Capture the cell that displays the provided text and extract its [X, Y] central coordinate. 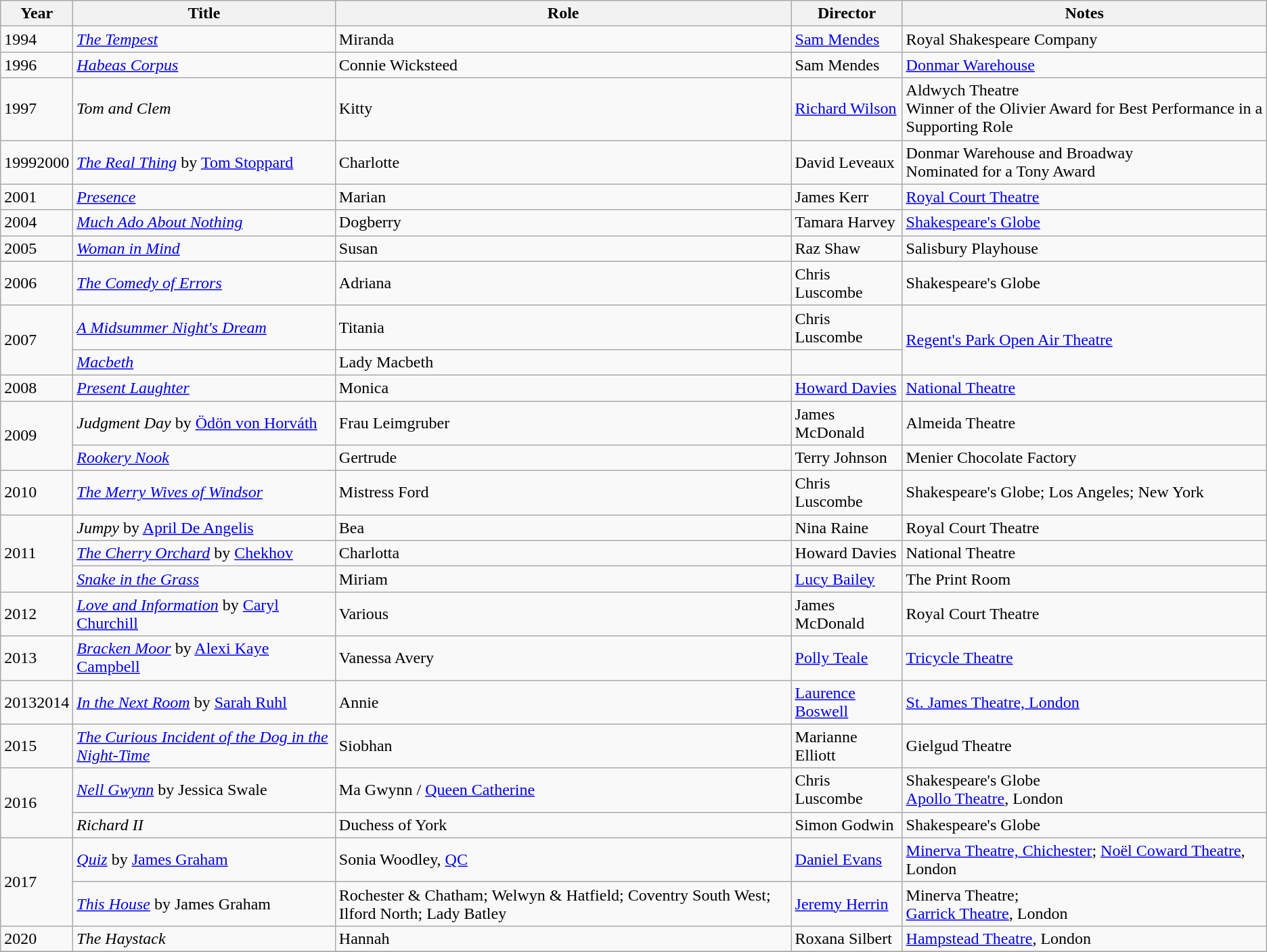
Love and Information by Caryl Churchill [204, 614]
Role [563, 14]
Salisbury Playhouse [1084, 248]
20132014 [37, 702]
1996 [37, 65]
Simon Godwin [847, 825]
James Kerr [847, 197]
Mistress Ford [563, 493]
Year [37, 14]
2011 [37, 553]
Lucy Bailey [847, 579]
Nell Gwynn by Jessica Swale [204, 790]
The Print Room [1084, 579]
In the Next Room by Sarah Ruhl [204, 702]
Siobhan [563, 746]
Charlotte [563, 162]
Present Laughter [204, 388]
Monica [563, 388]
The Haystack [204, 938]
Annie [563, 702]
Titania [563, 327]
The Real Thing by Tom Stoppard [204, 162]
2008 [37, 388]
Miriam [563, 579]
Kitty [563, 109]
Marian [563, 197]
Roxana Silbert [847, 938]
Woman in Mind [204, 248]
Rochester & Chatham; Welwyn & Hatfield; Coventry South West; Ilford North; Lady Batley [563, 904]
Director [847, 14]
Shakespeare's Globe; Los Angeles; New York [1084, 493]
Regent's Park Open Air Theatre [1084, 340]
The Cherry Orchard by Chekhov [204, 553]
Miranda [563, 39]
Habeas Corpus [204, 65]
Susan [563, 248]
Nina Raine [847, 528]
A Midsummer Night's Dream [204, 327]
Richard Wilson [847, 109]
The Comedy of Errors [204, 283]
Tom and Clem [204, 109]
Minerva Theatre, Chichester; Noël Coward Theatre, London [1084, 859]
Hannah [563, 938]
Donmar Warehouse and BroadwayNominated for a Tony Award [1084, 162]
Royal Shakespeare Company [1084, 39]
2013 [37, 658]
Daniel Evans [847, 859]
1997 [37, 109]
David Leveaux [847, 162]
Lady Macbeth [563, 362]
Quiz by James Graham [204, 859]
Shakespeare's GlobeApollo Theatre, London [1084, 790]
Connie Wicksteed [563, 65]
Much Ado About Nothing [204, 223]
Terry Johnson [847, 458]
Almeida Theatre [1084, 422]
Notes [1084, 14]
Jeremy Herrin [847, 904]
Tricycle Theatre [1084, 658]
Title [204, 14]
1994 [37, 39]
Sonia Woodley, QC [563, 859]
Minerva Theatre;Garrick Theatre, London [1084, 904]
Snake in the Grass [204, 579]
Various [563, 614]
2012 [37, 614]
Laurence Boswell [847, 702]
Dogberry [563, 223]
Ma Gwynn / Queen Catherine [563, 790]
Tamara Harvey [847, 223]
Macbeth [204, 362]
Aldwych TheatreWinner of the Olivier Award for Best Performance in a Supporting Role [1084, 109]
Donmar Warehouse [1084, 65]
2001 [37, 197]
Charlotta [563, 553]
2004 [37, 223]
Rookery Nook [204, 458]
2015 [37, 746]
Bracken Moor by Alexi Kaye Campbell [204, 658]
2016 [37, 802]
Frau Leimgruber [563, 422]
Judgment Day by Ödön von Horváth [204, 422]
2020 [37, 938]
Bea [563, 528]
Gertrude [563, 458]
Adriana [563, 283]
This House by James Graham [204, 904]
Hampstead Theatre, London [1084, 938]
Duchess of York [563, 825]
Menier Chocolate Factory [1084, 458]
The Curious Incident of the Dog in the Night-Time [204, 746]
Richard II [204, 825]
2009 [37, 436]
19992000 [37, 162]
Gielgud Theatre [1084, 746]
Vanessa Avery [563, 658]
2010 [37, 493]
Presence [204, 197]
2005 [37, 248]
The Tempest [204, 39]
St. James Theatre, London [1084, 702]
2006 [37, 283]
Polly Teale [847, 658]
2007 [37, 340]
Marianne Elliott [847, 746]
Jumpy by April De Angelis [204, 528]
2017 [37, 882]
The Merry Wives of Windsor [204, 493]
Raz Shaw [847, 248]
